Find where the given text appears and provide that cell's center as [x, y] coordinate. 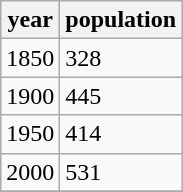
1950 [30, 134]
1850 [30, 58]
531 [121, 172]
414 [121, 134]
year [30, 20]
328 [121, 58]
2000 [30, 172]
1900 [30, 96]
population [121, 20]
445 [121, 96]
